Return (x, y) of the center of cell containing provided text 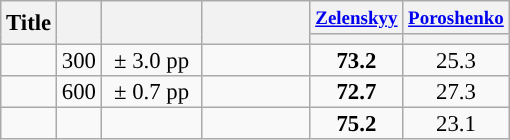
Zelenskyy (356, 18)
± 3.0 pp (152, 61)
75.2 (356, 124)
Title (29, 23)
25.3 (456, 61)
± 0.7 pp (152, 92)
600 (78, 92)
73.2 (356, 61)
72.7 (356, 92)
23.1 (456, 124)
Poroshenko (456, 18)
300 (78, 61)
27.3 (456, 92)
